Detect which cell encompasses the target text, then output its (X, Y) center coordinate. 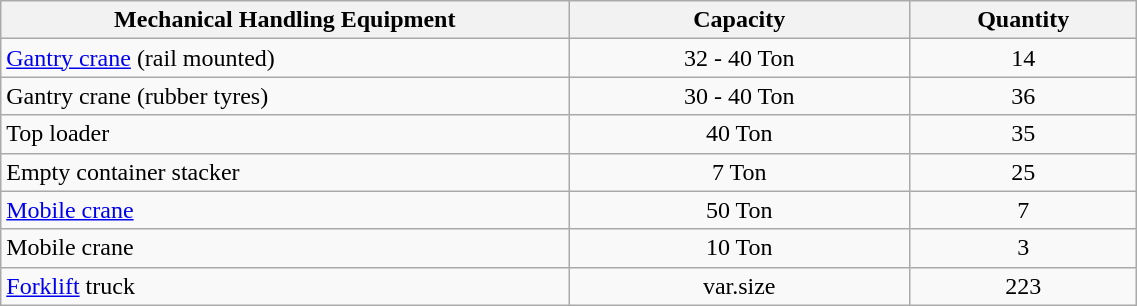
Empty container stacker (285, 172)
Gantry crane (rubber tyres) (285, 96)
var.size (740, 286)
14 (1024, 58)
3 (1024, 248)
223 (1024, 286)
50 Ton (740, 210)
Quantity (1024, 20)
30 - 40 Ton (740, 96)
40 Ton (740, 134)
Mechanical Handling Equipment (285, 20)
10 Ton (740, 248)
Capacity (740, 20)
7 Ton (740, 172)
Top loader (285, 134)
25 (1024, 172)
7 (1024, 210)
Gantry crane (rail mounted) (285, 58)
32 - 40 Ton (740, 58)
Forklift truck (285, 286)
36 (1024, 96)
35 (1024, 134)
